Capture the cell that displays the provided text and extract its [x, y] central coordinate. 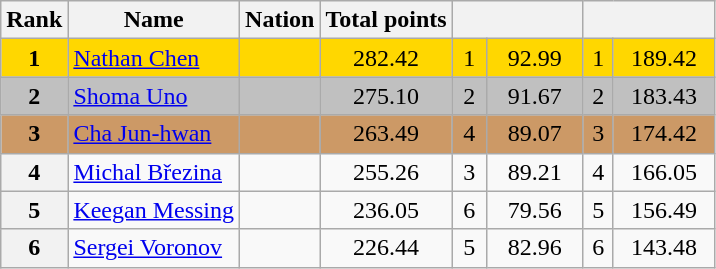
174.42 [664, 134]
Michal Březina [154, 172]
282.42 [386, 58]
Shoma Uno [154, 96]
183.43 [664, 96]
Rank [34, 20]
89.21 [534, 172]
Keegan Messing [154, 210]
255.26 [386, 172]
Name [154, 20]
189.42 [664, 58]
89.07 [534, 134]
Cha Jun-hwan [154, 134]
156.49 [664, 210]
79.56 [534, 210]
Nation [280, 20]
275.10 [386, 96]
166.05 [664, 172]
236.05 [386, 210]
82.96 [534, 248]
91.67 [534, 96]
Nathan Chen [154, 58]
226.44 [386, 248]
Total points [386, 20]
263.49 [386, 134]
143.48 [664, 248]
92.99 [534, 58]
Sergei Voronov [154, 248]
